Return the [x, y] coordinate for the center point of the cell that contains the specified text.  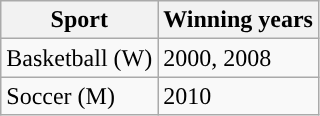
Sport [80, 20]
Soccer (M) [80, 96]
2010 [238, 96]
2000, 2008 [238, 58]
Basketball (W) [80, 58]
Winning years [238, 20]
